Scan for the cell matching the given text and deliver its (X, Y) coordinate at center. 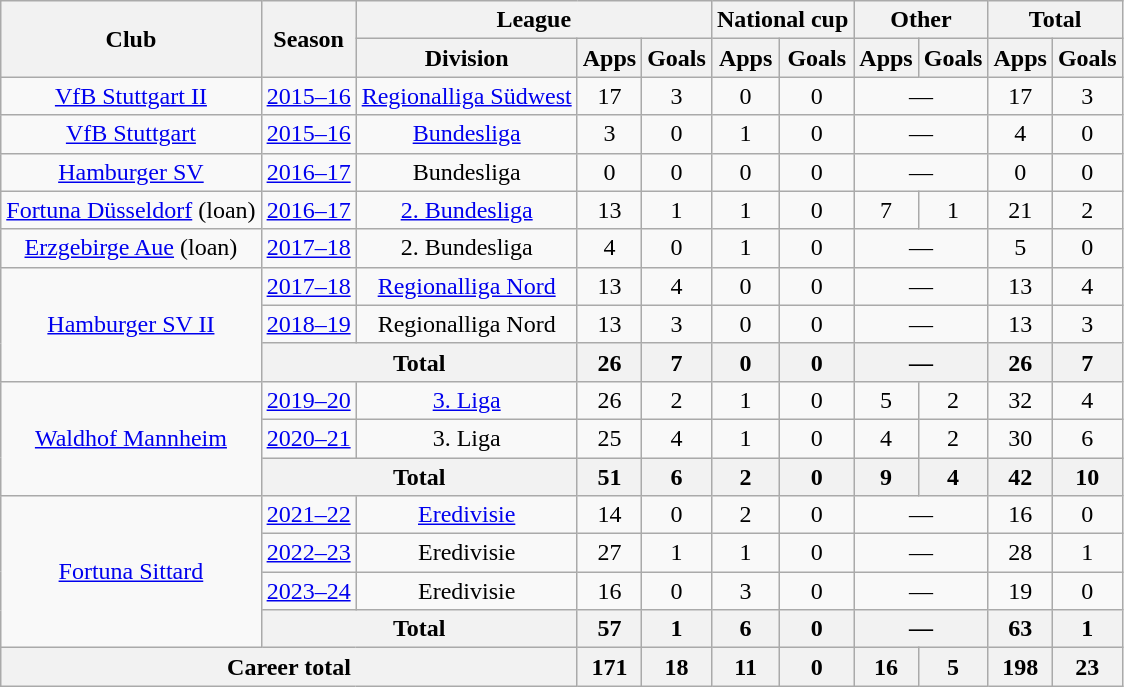
Division (466, 58)
30 (1020, 438)
Career total (289, 667)
32 (1020, 400)
23 (1087, 667)
National cup (782, 20)
Season (308, 39)
2022–23 (308, 553)
2018–19 (308, 324)
VfB Stuttgart II (131, 96)
10 (1087, 477)
Club (131, 39)
Fortuna Sittard (131, 572)
57 (609, 629)
2019–20 (308, 400)
27 (609, 553)
League (534, 20)
198 (1020, 667)
2021–22 (308, 515)
21 (1020, 210)
18 (677, 667)
2023–24 (308, 591)
Fortuna Düsseldorf (loan) (131, 210)
51 (609, 477)
Other (921, 20)
Hamburger SV II (131, 324)
42 (1020, 477)
Waldhof Mannheim (131, 438)
28 (1020, 553)
Hamburger SV (131, 172)
171 (609, 667)
19 (1020, 591)
Erzgebirge Aue (loan) (131, 248)
14 (609, 515)
2020–21 (308, 438)
11 (745, 667)
Regionalliga Südwest (466, 96)
VfB Stuttgart (131, 134)
25 (609, 438)
63 (1020, 629)
9 (886, 477)
